Scan for the cell matching the given text and deliver its (X, Y) coordinate at center. 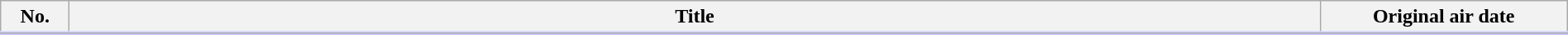
Title (695, 17)
Original air date (1444, 17)
No. (35, 17)
